Return the (x, y) coordinate for the center point of the cell that contains the specified text.  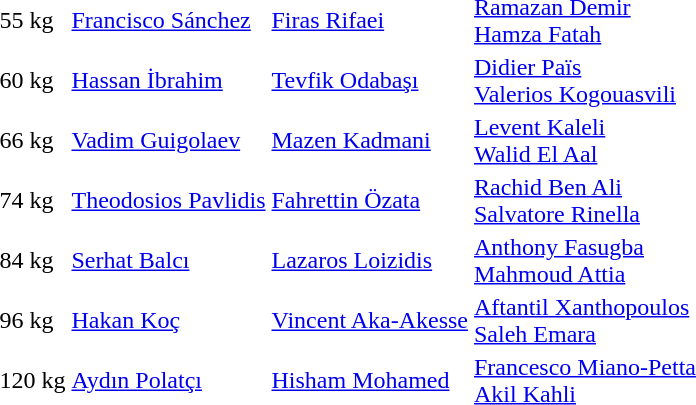
Vadim Guigolaev (168, 140)
Fahrettin Özata (370, 200)
Lazaros Loizidis (370, 260)
Mazen Kadmani (370, 140)
Theodosios Pavlidis (168, 200)
Tevfik Odabaşı (370, 80)
Serhat Balcı (168, 260)
Hassan İbrahim (168, 80)
Vincent Aka-Akesse (370, 320)
Hakan Koç (168, 320)
